Capture the cell that displays the provided text and extract its [X, Y] central coordinate. 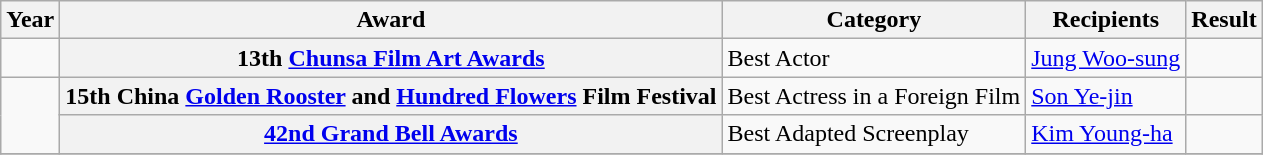
Result [1224, 20]
Son Ye-jin [1106, 96]
Recipients [1106, 20]
42nd Grand Bell Awards [391, 134]
Best Actor [874, 58]
13th Chunsa Film Art Awards [391, 58]
Category [874, 20]
Jung Woo-sung [1106, 58]
15th China Golden Rooster and Hundred Flowers Film Festival [391, 96]
Year [30, 20]
Award [391, 20]
Best Actress in a Foreign Film [874, 96]
Kim Young-ha [1106, 134]
Best Adapted Screenplay [874, 134]
